Return [x, y] of the center of cell containing provided text 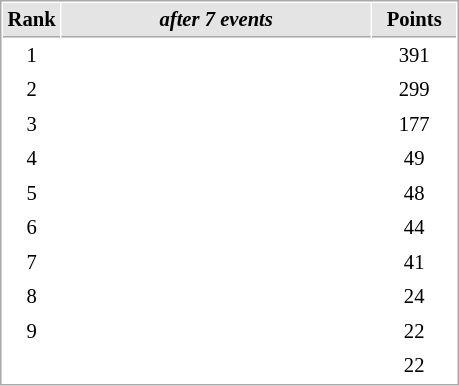
5 [32, 194]
48 [414, 194]
177 [414, 124]
9 [32, 332]
391 [414, 56]
Rank [32, 20]
4 [32, 158]
3 [32, 124]
7 [32, 262]
6 [32, 228]
2 [32, 90]
1 [32, 56]
24 [414, 296]
after 7 events [216, 20]
Points [414, 20]
41 [414, 262]
49 [414, 158]
8 [32, 296]
44 [414, 228]
299 [414, 90]
